Output the (x, y) coordinate of the center of the cell containing the given text.  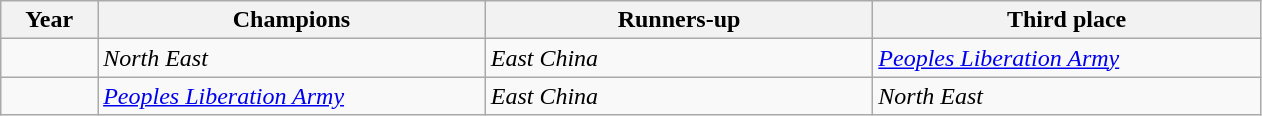
Runners-up (679, 20)
Third place (1067, 20)
Year (50, 20)
Champions (292, 20)
